Return the (X, Y) coordinate for the center point of the cell that contains the specified text.  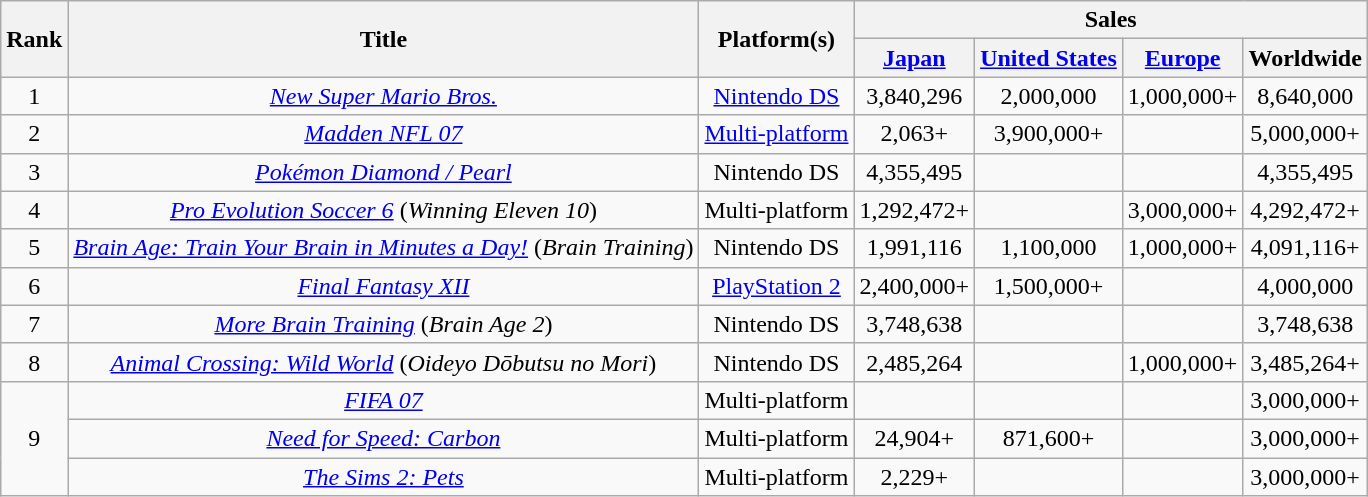
3 (34, 172)
8,640,000 (1305, 96)
Worldwide (1305, 58)
Pro Evolution Soccer 6 (Winning Eleven 10) (384, 210)
7 (34, 324)
9 (34, 438)
1,100,000 (1049, 248)
The Sims 2: Pets (384, 477)
New Super Mario Bros. (384, 96)
Title (384, 39)
1,500,000+ (1049, 286)
2,000,000 (1049, 96)
2,063+ (914, 134)
2,229+ (914, 477)
3,840,296 (914, 96)
6 (34, 286)
5,000,000+ (1305, 134)
5 (34, 248)
8 (34, 362)
1 (34, 96)
PlayStation 2 (776, 286)
More Brain Training (Brain Age 2) (384, 324)
Japan (914, 58)
2,400,000+ (914, 286)
Animal Crossing: Wild World (Oideyo Dōbutsu no Mori) (384, 362)
4,000,000 (1305, 286)
Madden NFL 07 (384, 134)
United States (1049, 58)
2,485,264 (914, 362)
3,900,000+ (1049, 134)
Rank (34, 39)
4,091,116+ (1305, 248)
Brain Age: Train Your Brain in Minutes a Day! (Brain Training) (384, 248)
24,904+ (914, 438)
Europe (1182, 58)
871,600+ (1049, 438)
1,292,472+ (914, 210)
4 (34, 210)
2 (34, 134)
Need for Speed: Carbon (384, 438)
Pokémon Diamond / Pearl (384, 172)
4,292,472+ (1305, 210)
1,991,116 (914, 248)
Final Fantasy XII (384, 286)
Sales (1110, 20)
FIFA 07 (384, 400)
3,485,264+ (1305, 362)
Platform(s) (776, 39)
